Capture the cell that displays the provided text and extract its (x, y) central coordinate. 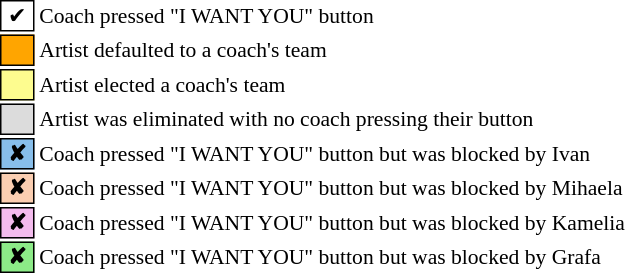
✔ (18, 16)
